From the cell containing the given text, extract its center point as (X, Y) coordinate. 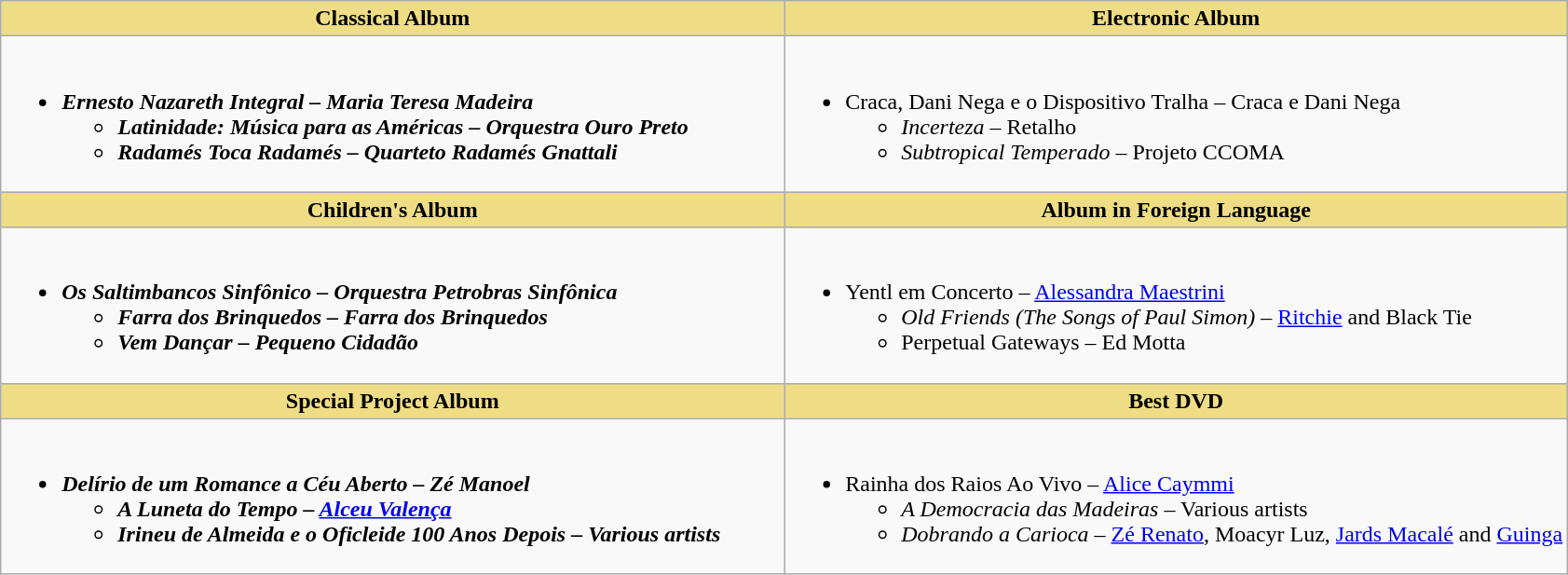
Yentl em Concerto – Alessandra MaestriniOld Friends (The Songs of Paul Simon) – Ritchie and Black TiePerpetual Gateways – Ed Motta (1176, 306)
Delírio de um Romance a Céu Aberto – Zé ManoelA Luneta do Tempo – Alceu ValençaIrineu de Almeida e o Oficleide 100 Anos Depois – Various artists (393, 496)
Os Saltimbancos Sinfônico – Orquestra Petrobras SinfônicaFarra dos Brinquedos – Farra dos BrinquedosVem Dançar – Pequeno Cidadão (393, 306)
Best DVD (1176, 401)
Craca, Dani Nega e o Dispositivo Tralha – Craca e Dani NegaIncerteza – RetalhoSubtropical Temperado – Projeto CCOMA (1176, 114)
Classical Album (393, 19)
Children's Album (393, 210)
Rainha dos Raios Ao Vivo – Alice CaymmiA Democracia das Madeiras – Various artistsDobrando a Carioca – Zé Renato, Moacyr Luz, Jards Macalé and Guinga (1176, 496)
Special Project Album (393, 401)
Album in Foreign Language (1176, 210)
Electronic Album (1176, 19)
